Identify which cell holds the provided text, then report its [X, Y] central coordinate. 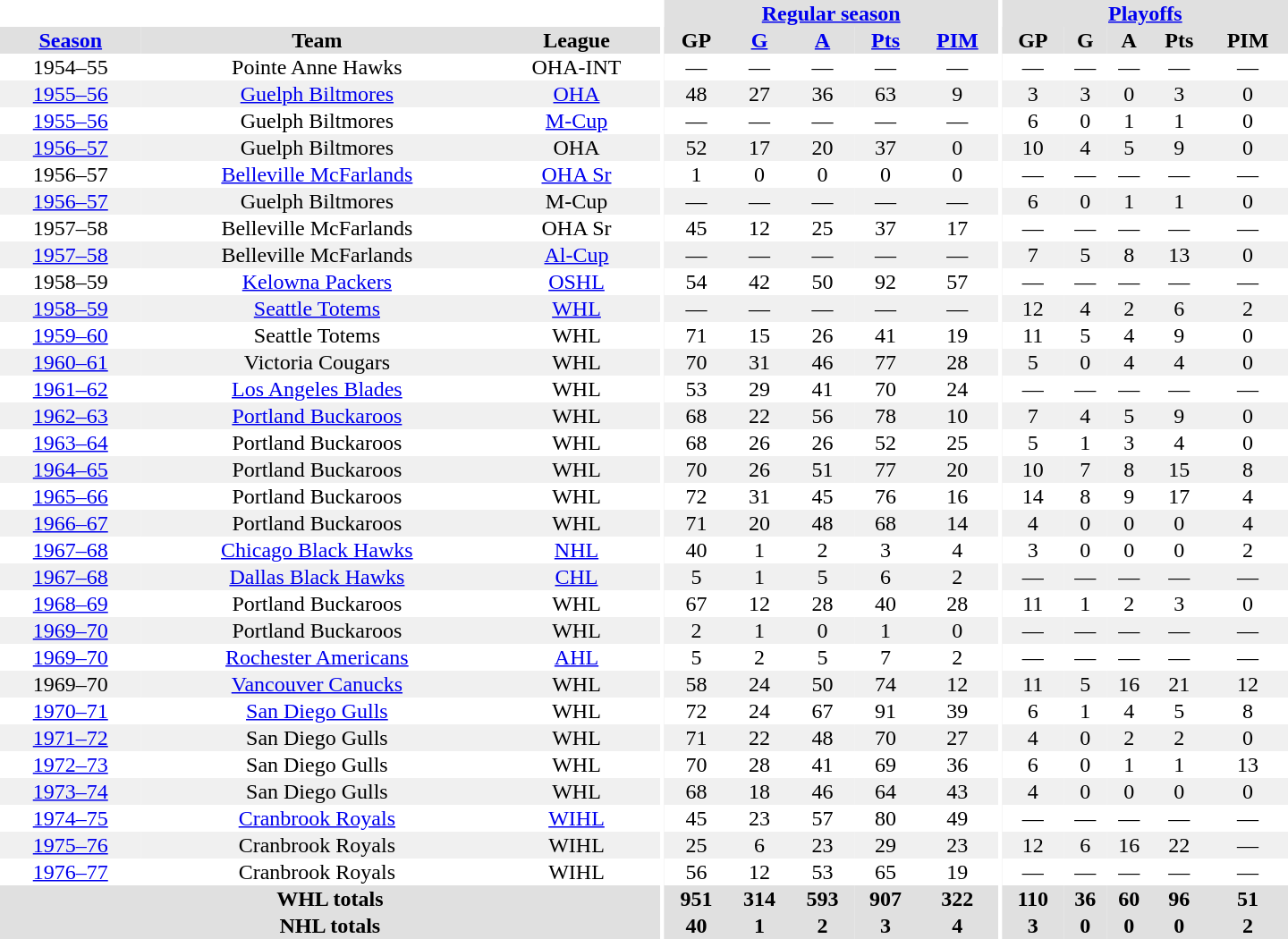
92 [885, 282]
1959–60 [70, 335]
1975–76 [70, 845]
1964–65 [70, 469]
110 [1033, 899]
314 [760, 899]
League [576, 40]
91 [885, 711]
1968–69 [70, 604]
593 [823, 899]
Season [70, 40]
1965–66 [70, 496]
1961–62 [70, 389]
58 [696, 684]
74 [885, 684]
1974–75 [70, 818]
1963–64 [70, 443]
1962–63 [70, 416]
80 [885, 818]
21 [1179, 684]
Los Angeles Blades [317, 389]
65 [885, 872]
49 [957, 818]
60 [1129, 899]
Al-Cup [576, 255]
1973–74 [70, 791]
1972–73 [70, 765]
Vancouver Canucks [317, 684]
CHL [576, 577]
42 [760, 282]
76 [885, 496]
63 [885, 94]
96 [1179, 899]
64 [885, 791]
Regular season [831, 13]
AHL [576, 657]
Dallas Black Hawks [317, 577]
Team [317, 40]
1971–72 [70, 738]
322 [957, 899]
Victoria Cougars [317, 362]
951 [696, 899]
Chicago Black Hawks [317, 550]
OSHL [576, 282]
54 [696, 282]
69 [885, 765]
Rochester Americans [317, 657]
78 [885, 416]
Playoffs [1145, 13]
OHA-INT [576, 67]
1966–67 [70, 523]
18 [760, 791]
Kelowna Packers [317, 282]
Pointe Anne Hawks [317, 67]
1976–77 [70, 872]
39 [957, 711]
1970–71 [70, 711]
1954–55 [70, 67]
WHL totals [330, 899]
NHL totals [330, 926]
43 [957, 791]
907 [885, 899]
NHL [576, 550]
1960–61 [70, 362]
